Identify which cell holds the provided text, then report its [x, y] central coordinate. 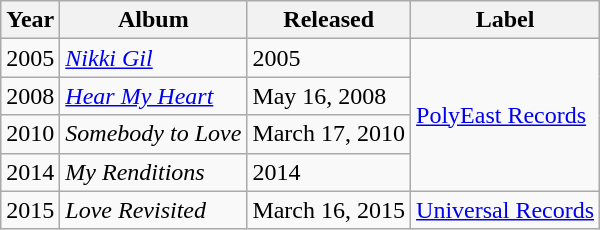
March 17, 2010 [329, 134]
Album [154, 20]
2015 [30, 210]
March 16, 2015 [329, 210]
My Renditions [154, 172]
PolyEast Records [506, 115]
Somebody to Love [154, 134]
Hear My Heart [154, 96]
2008 [30, 96]
Released [329, 20]
Universal Records [506, 210]
Label [506, 20]
Year [30, 20]
2010 [30, 134]
Love Revisited [154, 210]
Nikki Gil [154, 58]
May 16, 2008 [329, 96]
